Return the (X, Y) coordinate for the center point of the cell that contains the specified text.  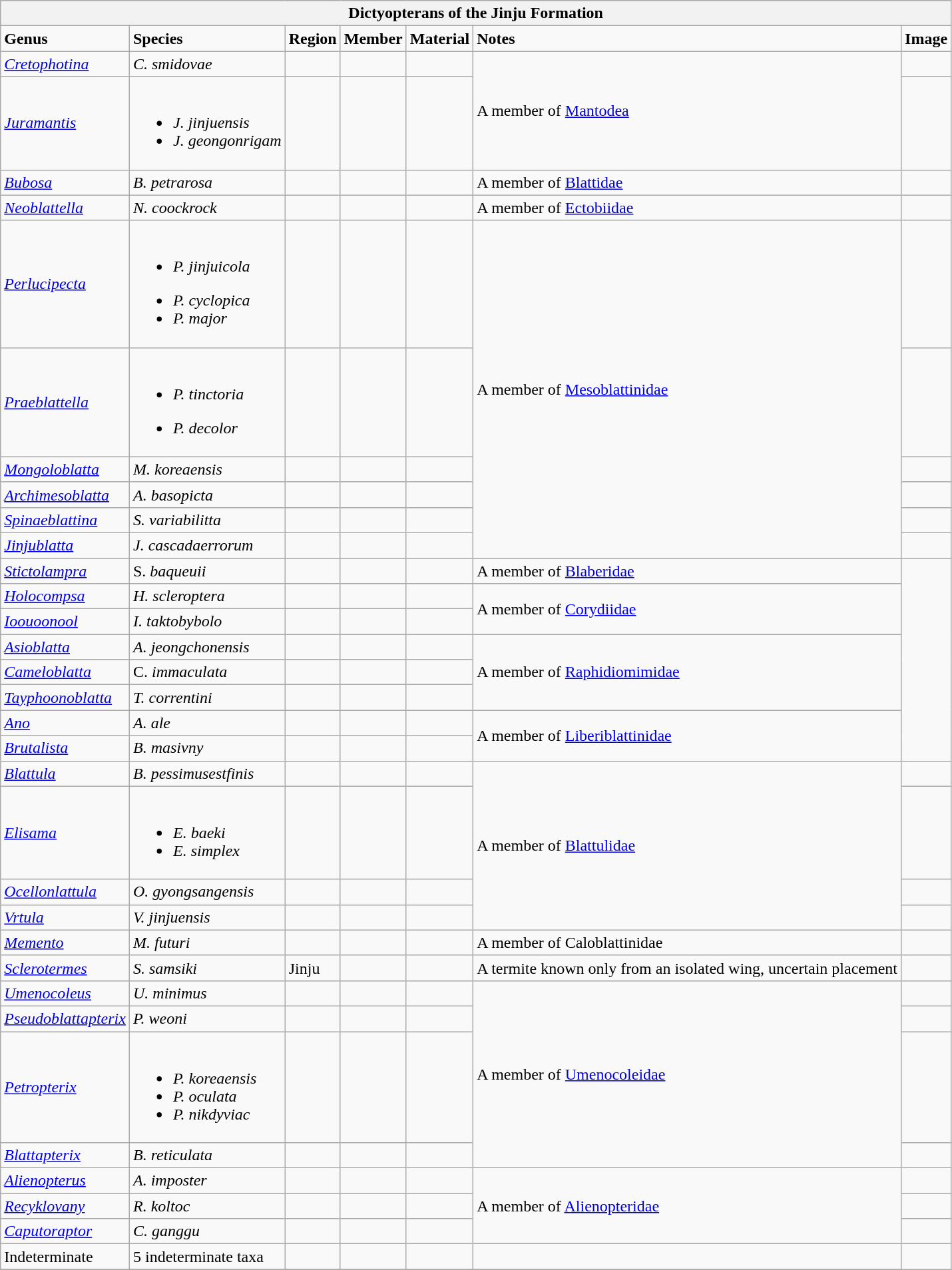
R. koltoc (207, 1206)
Region (313, 39)
A member of Corydiidae (687, 609)
Indeterminate (65, 1257)
A member of Blattidae (687, 182)
E. baekiE. simplex (207, 833)
Brutalista (65, 748)
Sclerotermes (65, 968)
A member of Mesoblattinidae (687, 389)
Petropterix (65, 1088)
A member of Blaberidae (687, 570)
U. minimus (207, 993)
B. masivny (207, 748)
P. jinjuicolaP. cyclopicaP. major (207, 284)
A member of Ectobiidae (687, 208)
Material (439, 39)
Archimesoblatta (65, 495)
C. ganggu (207, 1231)
T. correntini (207, 698)
Alienopterus (65, 1181)
Ano (65, 723)
Stictolampra (65, 570)
Pseudoblattapterix (65, 1018)
A. ale (207, 723)
Ioouoonool (65, 622)
I. taktobybolo (207, 622)
H. scleroptera (207, 596)
Jinjublatta (65, 545)
M. futuri (207, 943)
A member of Blattulidae (687, 845)
C. smidovae (207, 64)
J. jinjuensisJ. geongonrigam (207, 123)
A member of Alienopteridae (687, 1206)
A member of Raphidiomimidae (687, 672)
C. immaculata (207, 672)
Cameloblatta (65, 672)
Ocellonlattula (65, 892)
Neoblattella (65, 208)
5 indeterminate taxa (207, 1257)
Tayphoonoblatta (65, 698)
N. coockrock (207, 208)
Asioblatta (65, 647)
Cretophotina (65, 64)
O. gyongsangensis (207, 892)
A. imposter (207, 1181)
J. cascadaerrorum (207, 545)
A. jeongchonensis (207, 647)
V. jinjuensis (207, 917)
Dictyopterans of the Jinju Formation (476, 13)
Genus (65, 39)
B. reticulata (207, 1156)
A member of Liberiblattinidae (687, 736)
Perlucipecta (65, 284)
Caputoraptor (65, 1231)
A termite known only from an isolated wing, uncertain placement (687, 968)
A. basopicta (207, 495)
A member of Mantodea (687, 110)
S. baqueuii (207, 570)
Juramantis (65, 123)
Blattapterix (65, 1156)
Jinju (313, 968)
S. variabilitta (207, 520)
Notes (687, 39)
Memento (65, 943)
Blattula (65, 773)
Mongoloblatta (65, 469)
A member of Umenocoleidae (687, 1074)
P. tinctoriaP. decolor (207, 402)
Vrtula (65, 917)
P. koreaensisP. oculataP. nikdyviac (207, 1088)
Spinaeblattina (65, 520)
A member of Caloblattinidae (687, 943)
Umenocoleus (65, 993)
Bubosa (65, 182)
M. koreaensis (207, 469)
Elisama (65, 833)
Species (207, 39)
Holocompsa (65, 596)
Praeblattella (65, 402)
B. petrarosa (207, 182)
S. samsiki (207, 968)
Image (927, 39)
B. pessimusestfinis (207, 773)
P. weoni (207, 1018)
Recyklovany (65, 1206)
Member (373, 39)
